Search for the cell housing the specified text and yield its (x, y) center coordinate. 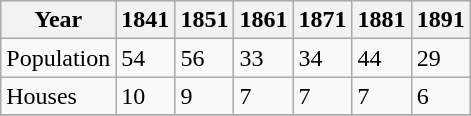
1871 (322, 20)
33 (264, 58)
1851 (204, 20)
6 (440, 96)
56 (204, 58)
44 (382, 58)
29 (440, 58)
34 (322, 58)
Houses (58, 96)
1881 (382, 20)
9 (204, 96)
Population (58, 58)
10 (146, 96)
54 (146, 58)
1891 (440, 20)
Year (58, 20)
1841 (146, 20)
1861 (264, 20)
